Output the (x, y) coordinate of the center of the cell containing the given text.  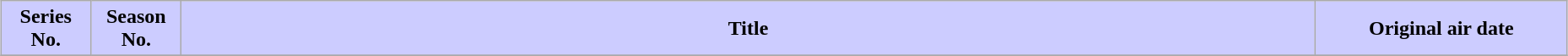
Title (748, 29)
SeasonNo. (137, 29)
Original air date (1441, 29)
SeriesNo. (46, 29)
